Locate the cell with the specified text and output its (X, Y) center coordinate. 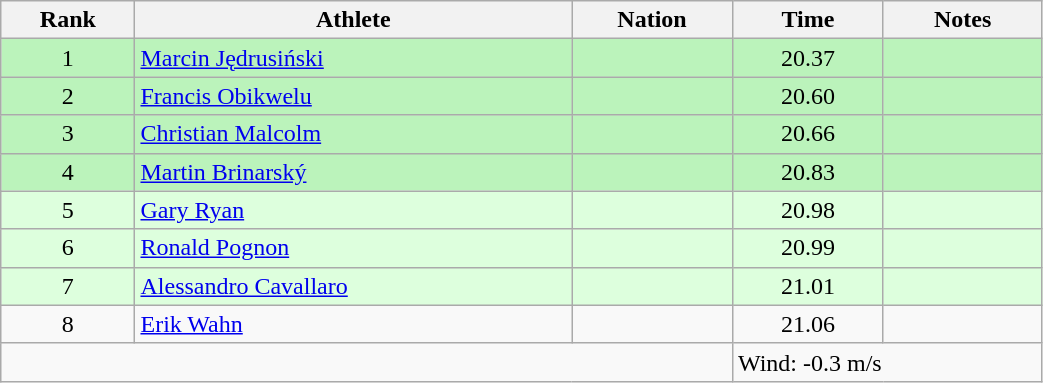
Alessandro Cavallaro (354, 286)
20.99 (808, 248)
Athlete (354, 20)
1 (68, 58)
Ronald Pognon (354, 248)
Marcin Jędrusiński (354, 58)
8 (68, 324)
6 (68, 248)
Christian Malcolm (354, 134)
20.83 (808, 172)
2 (68, 96)
Martin Brinarský (354, 172)
Gary Ryan (354, 210)
4 (68, 172)
Francis Obikwelu (354, 96)
20.37 (808, 58)
3 (68, 134)
20.98 (808, 210)
20.66 (808, 134)
Notes (962, 20)
21.01 (808, 286)
Nation (652, 20)
20.60 (808, 96)
5 (68, 210)
Wind: -0.3 m/s (887, 362)
Erik Wahn (354, 324)
7 (68, 286)
21.06 (808, 324)
Rank (68, 20)
Time (808, 20)
